Capture the cell that displays the provided text and extract its (X, Y) central coordinate. 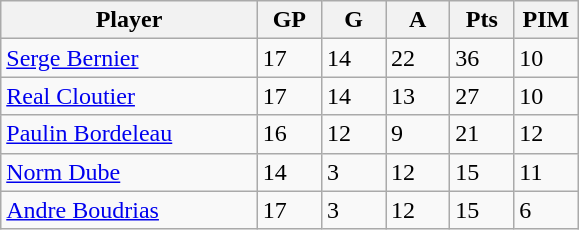
Serge Bernier (130, 58)
Real Cloutier (130, 96)
Pts (482, 20)
13 (418, 96)
36 (482, 58)
G (353, 20)
16 (289, 134)
Paulin Bordeleau (130, 134)
22 (418, 58)
A (418, 20)
11 (546, 172)
Norm Dube (130, 172)
6 (546, 210)
Player (130, 20)
Andre Boudrias (130, 210)
PIM (546, 20)
9 (418, 134)
GP (289, 20)
21 (482, 134)
27 (482, 96)
